Search for the cell housing the specified text and yield its (X, Y) center coordinate. 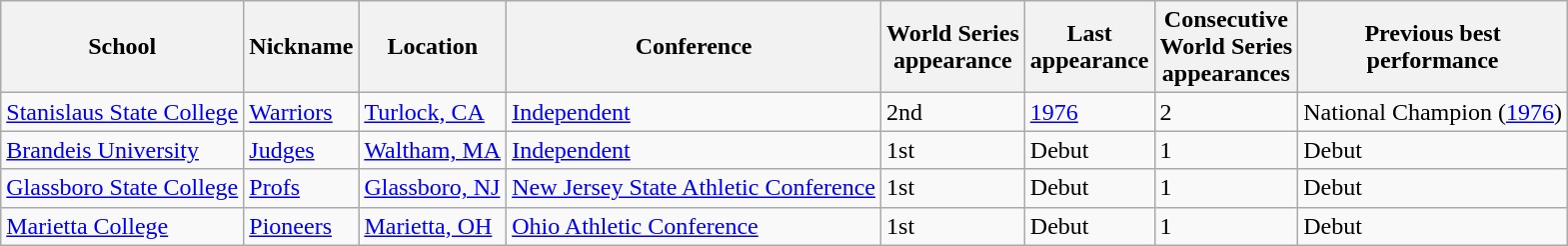
Ohio Athletic Conference (694, 226)
Marietta College (122, 226)
New Jersey State Athletic Conference (694, 188)
School (122, 47)
2 (1226, 112)
Conference (694, 47)
2nd (953, 112)
Stanislaus State College (122, 112)
Warriors (302, 112)
ConsecutiveWorld Seriesappearances (1226, 47)
Brandeis University (122, 150)
National Champion (1976) (1433, 112)
Lastappearance (1089, 47)
Location (433, 47)
Waltham, MA (433, 150)
Glassboro State College (122, 188)
World Seriesappearance (953, 47)
1976 (1089, 112)
Turlock, CA (433, 112)
Profs (302, 188)
Previous bestperformance (1433, 47)
Nickname (302, 47)
Pioneers (302, 226)
Marietta, OH (433, 226)
Judges (302, 150)
Glassboro, NJ (433, 188)
